Capture the cell that displays the provided text and extract its [x, y] central coordinate. 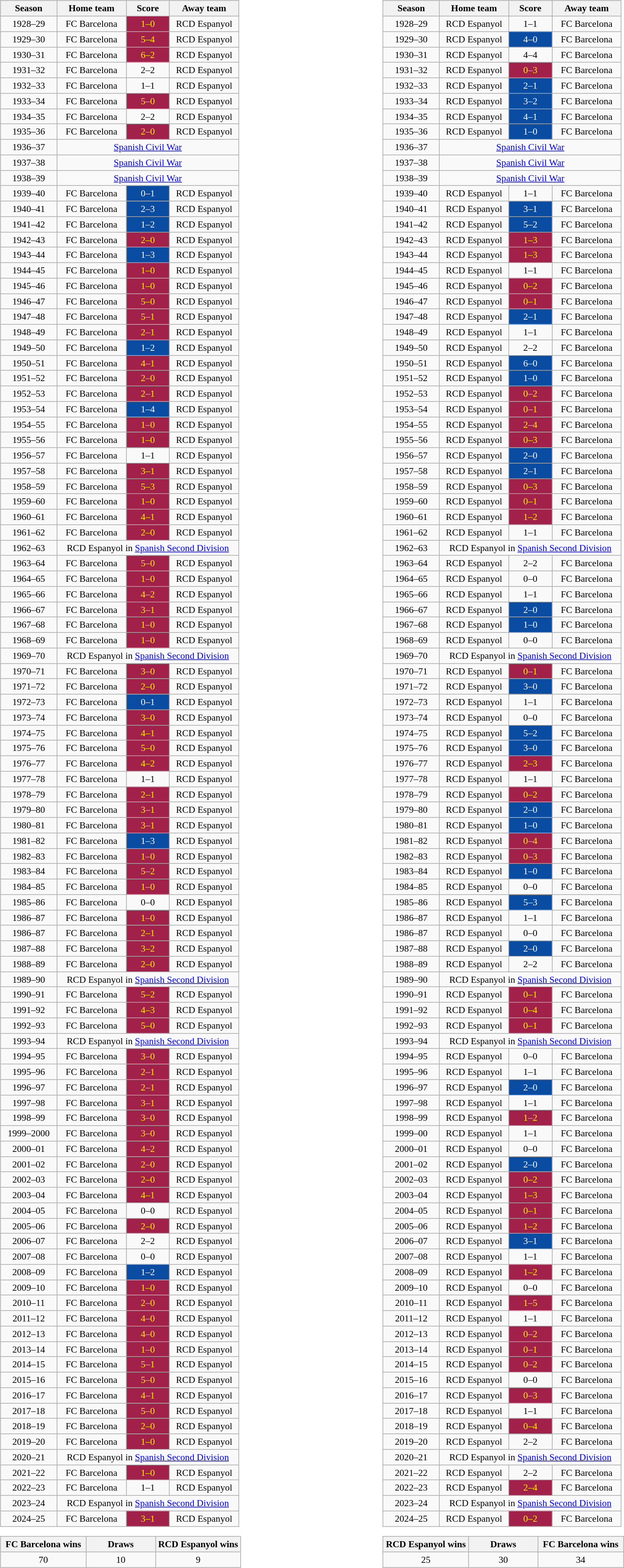
5–4 [148, 39]
70 [43, 1559]
10 [121, 1559]
25 [426, 1559]
9 [198, 1559]
1–5 [530, 1303]
4–3 [148, 1010]
6–2 [148, 55]
30 [503, 1559]
4–4 [530, 55]
34 [581, 1559]
1–4 [148, 409]
6–0 [530, 363]
1999–2000 [29, 1133]
1999–00 [411, 1133]
